Output the [x, y] coordinate of the center of the cell containing the given text.  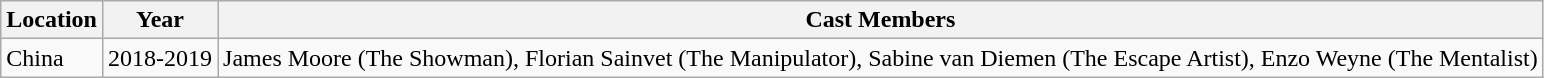
James Moore (The Showman), Florian Sainvet (The Manipulator), Sabine van Diemen (The Escape Artist), Enzo Weyne (The Mentalist) [881, 58]
China [52, 58]
Location [52, 20]
2018-2019 [160, 58]
Year [160, 20]
Cast Members [881, 20]
